For the text-containing cell, return its midpoint in (x, y) coordinate format. 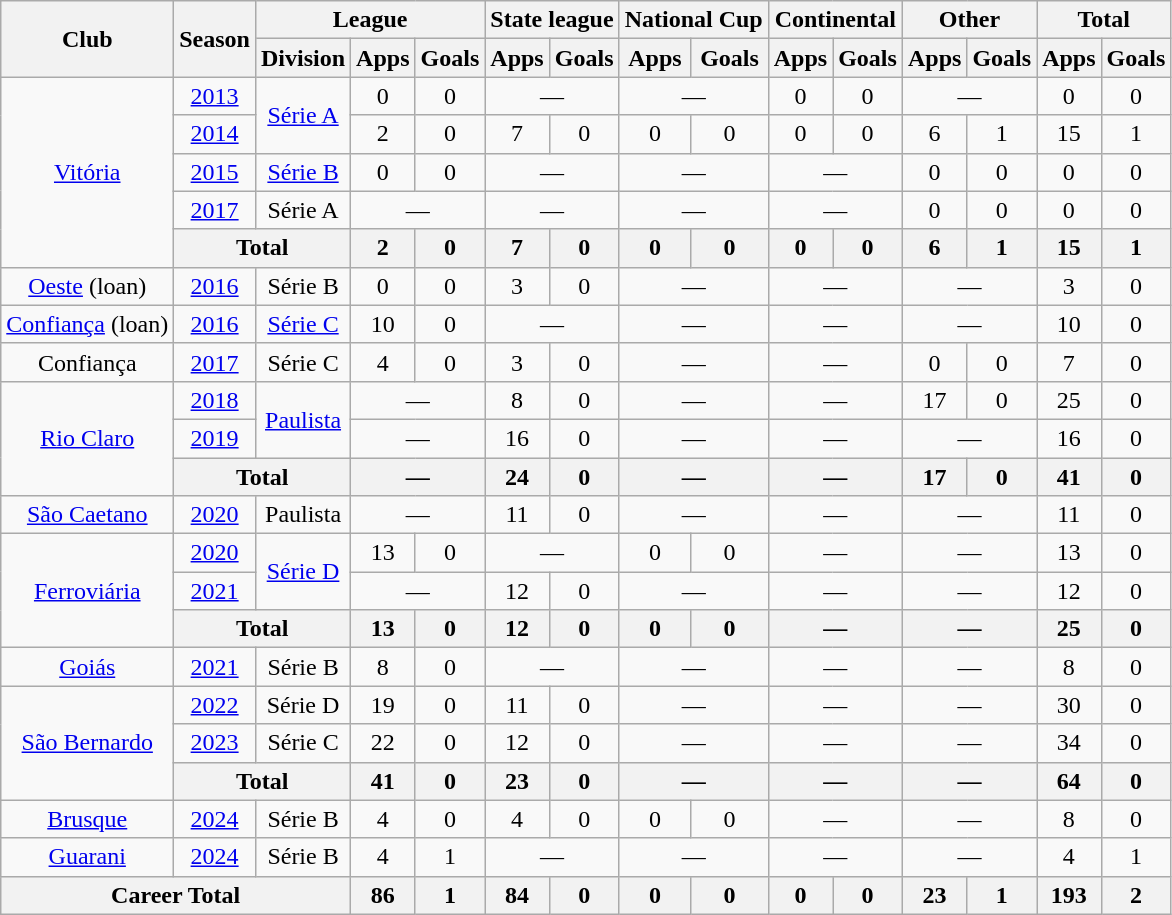
Brusque (88, 819)
34 (1069, 743)
22 (383, 743)
League (370, 20)
2022 (215, 705)
24 (517, 477)
Oeste (loan) (88, 286)
Confiança (88, 362)
2014 (215, 134)
State league (552, 20)
Confiança (loan) (88, 324)
Goiás (88, 667)
Guarani (88, 857)
30 (1069, 705)
2019 (215, 438)
Division (302, 58)
Vitória (88, 172)
Club (88, 39)
86 (383, 895)
São Bernardo (88, 743)
84 (517, 895)
64 (1069, 781)
Career Total (176, 895)
Other (969, 20)
193 (1069, 895)
Continental (835, 20)
Ferroviária (88, 591)
Season (215, 39)
Rio Claro (88, 438)
2023 (215, 743)
National Cup (694, 20)
2015 (215, 172)
2018 (215, 400)
São Caetano (88, 515)
2013 (215, 96)
19 (383, 705)
